Search for the cell housing the specified text and yield its [x, y] center coordinate. 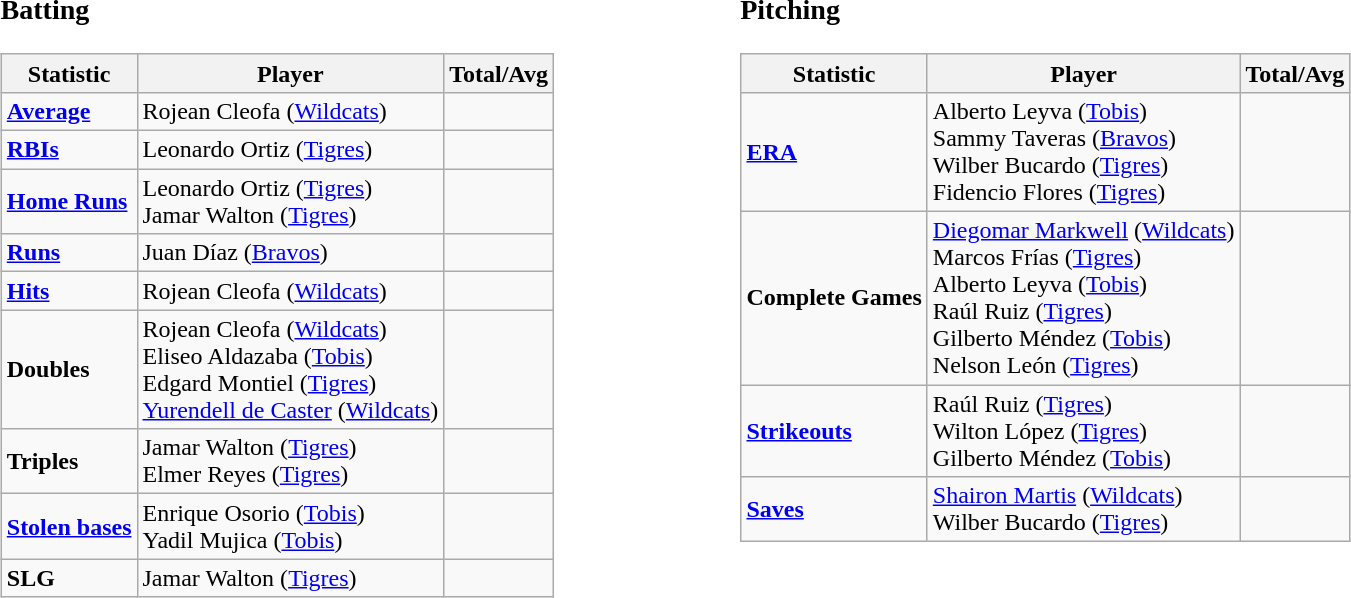
Juan Díaz (Bravos) [290, 253]
Doubles [69, 370]
Average [69, 111]
Enrique Osorio (Tobis) Yadil Mujica (Tobis) [290, 526]
Triples [69, 462]
Stolen bases [69, 526]
Raúl Ruiz (Tigres) Wilton López (Tigres) Gilberto Méndez (Tobis) [1084, 431]
Leonardo Ortiz (Tigres) [290, 150]
Hits [69, 291]
Strikeouts [834, 431]
Jamar Walton (Tigres) [290, 578]
Alberto Leyva (Tobis) Sammy Taveras (Bravos) Wilber Bucardo (Tigres) Fidencio Flores (Tigres) [1084, 152]
Home Runs [69, 202]
Jamar Walton (Tigres) Elmer Reyes (Tigres) [290, 462]
Shairon Martis (Wildcats) Wilber Bucardo (Tigres) [1084, 510]
Rojean Cleofa (Wildcats) Eliseo Aldazaba (Tobis) Edgard Montiel (Tigres) Yurendell de Caster (Wildcats) [290, 370]
Complete Games [834, 298]
SLG [69, 578]
RBIs [69, 150]
Saves [834, 510]
Runs [69, 253]
Leonardo Ortiz (Tigres) Jamar Walton (Tigres) [290, 202]
Diegomar Markwell (Wildcats) Marcos Frías (Tigres) Alberto Leyva (Tobis) Raúl Ruiz (Tigres) Gilberto Méndez (Tobis) Nelson León (Tigres) [1084, 298]
ERA [834, 152]
